Determine the [X, Y] coordinate at the center of the cell enclosing the given text.  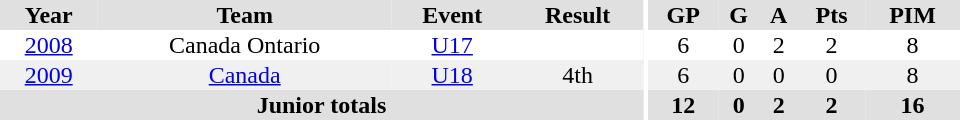
Event [452, 15]
U17 [452, 45]
Team [244, 15]
Result [578, 15]
Pts [832, 15]
PIM [912, 15]
Junior totals [322, 105]
2008 [48, 45]
GP [684, 15]
G [738, 15]
Canada Ontario [244, 45]
Year [48, 15]
12 [684, 105]
A [778, 15]
2009 [48, 75]
16 [912, 105]
Canada [244, 75]
4th [578, 75]
U18 [452, 75]
